Capture the cell that displays the provided text and extract its [x, y] central coordinate. 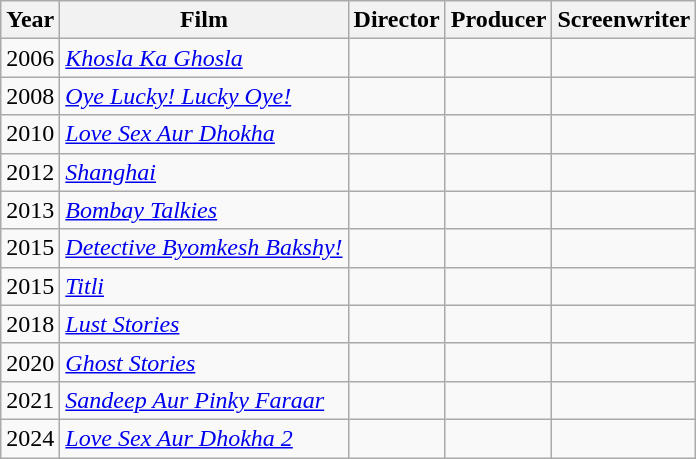
Oye Lucky! Lucky Oye! [204, 96]
Detective Byomkesh Bakshy! [204, 248]
Sandeep Aur Pinky Faraar [204, 400]
2020 [30, 362]
Love Sex Aur Dhokha [204, 134]
Love Sex Aur Dhokha 2 [204, 438]
2008 [30, 96]
2024 [30, 438]
2006 [30, 58]
2010 [30, 134]
Shanghai [204, 172]
Screenwriter [624, 20]
Ghost Stories [204, 362]
Khosla Ka Ghosla [204, 58]
Lust Stories [204, 324]
Producer [498, 20]
Titli [204, 286]
2021 [30, 400]
2012 [30, 172]
2013 [30, 210]
Film [204, 20]
Director [396, 20]
Bombay Talkies [204, 210]
2018 [30, 324]
Year [30, 20]
